Find where the given text appears and provide that cell's center as [X, Y] coordinate. 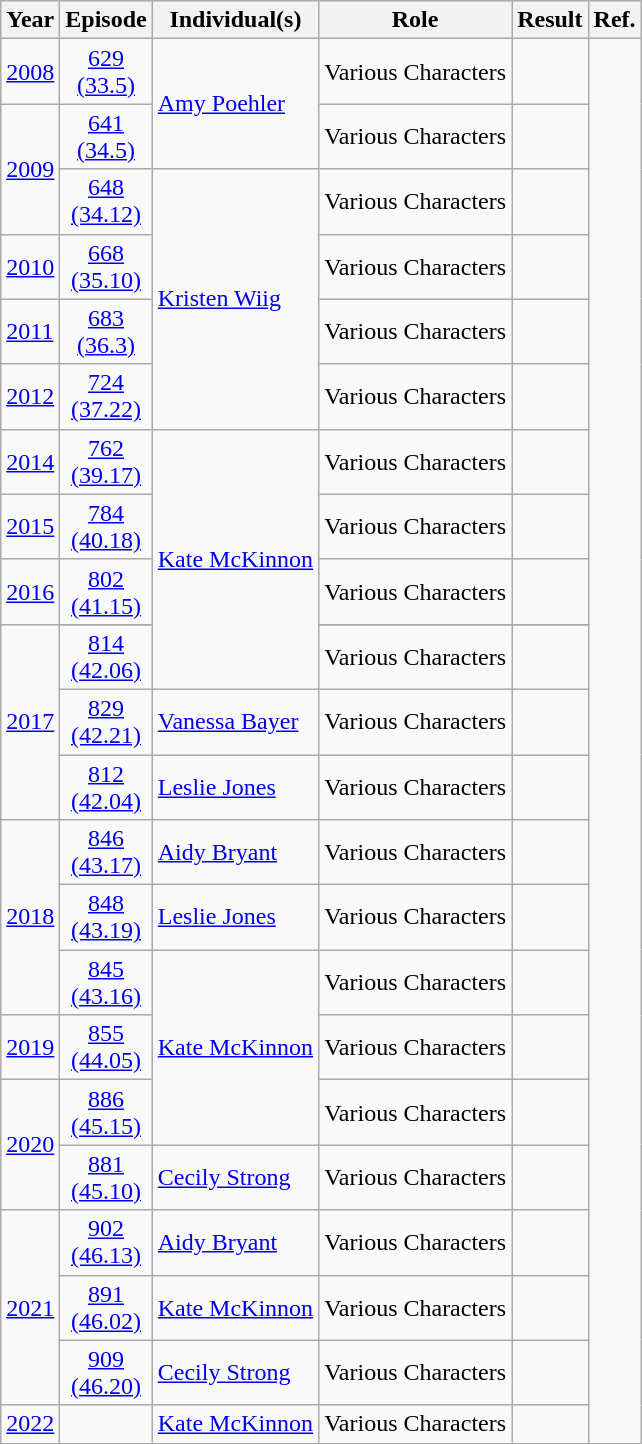
845 (43.16) [106, 982]
2018 [30, 918]
846 (43.17) [106, 852]
Year [30, 20]
648 (34.12) [106, 202]
2012 [30, 396]
802 (41.15) [106, 592]
891 (46.02) [106, 1308]
Episode [106, 20]
848 (43.19) [106, 918]
886 (45.15) [106, 1112]
Result [550, 20]
Ref. [614, 20]
629 (33.5) [106, 72]
762 (39.17) [106, 462]
Individual(s) [235, 20]
2017 [30, 722]
2019 [30, 1048]
2020 [30, 1145]
881 (45.10) [106, 1178]
Vanessa Bayer [235, 722]
2008 [30, 72]
2014 [30, 462]
902 (46.13) [106, 1242]
2011 [30, 332]
2016 [30, 592]
784 (40.18) [106, 526]
668 (35.10) [106, 266]
855 (44.05) [106, 1048]
812 (42.04) [106, 786]
Role [416, 20]
2022 [30, 1424]
909 (46.20) [106, 1372]
2015 [30, 526]
641 (34.5) [106, 136]
2009 [30, 169]
829 (42.21) [106, 722]
724 (37.22) [106, 396]
814 (42.06) [106, 656]
Kristen Wiig [235, 299]
2021 [30, 1308]
683 (36.3) [106, 332]
2010 [30, 266]
Amy Poehler [235, 104]
